Capture the cell that displays the provided text and extract its [X, Y] central coordinate. 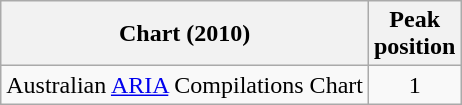
Chart (2010) [185, 34]
Australian ARIA Compilations Chart [185, 85]
1 [414, 85]
Peakposition [414, 34]
